Return [X, Y] of the center of cell containing provided text 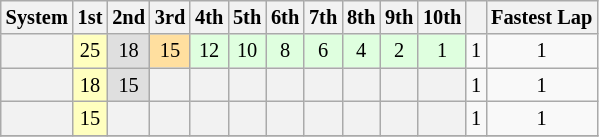
6th [285, 17]
10 [247, 51]
8 [285, 51]
7th [323, 17]
2nd [128, 17]
4 [361, 51]
5th [247, 17]
3rd [170, 17]
System [37, 17]
12 [209, 51]
4th [209, 17]
1st [90, 17]
10th [442, 17]
Fastest Lap [542, 17]
6 [323, 51]
25 [90, 51]
8th [361, 17]
9th [399, 17]
2 [399, 51]
